Output the (x, y) coordinate of the center of the cell containing the given text.  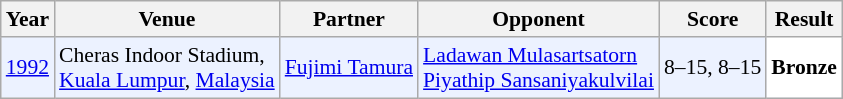
Venue (167, 19)
Bronze (804, 68)
1992 (28, 68)
Result (804, 19)
Partner (349, 19)
8–15, 8–15 (712, 68)
Opponent (538, 19)
Ladawan Mulasartsatorn Piyathip Sansaniyakulvilai (538, 68)
Score (712, 19)
Year (28, 19)
Cheras Indoor Stadium,Kuala Lumpur, Malaysia (167, 68)
Fujimi Tamura (349, 68)
